Provide the [x, y] coordinate of the cell's center where the given text is located.  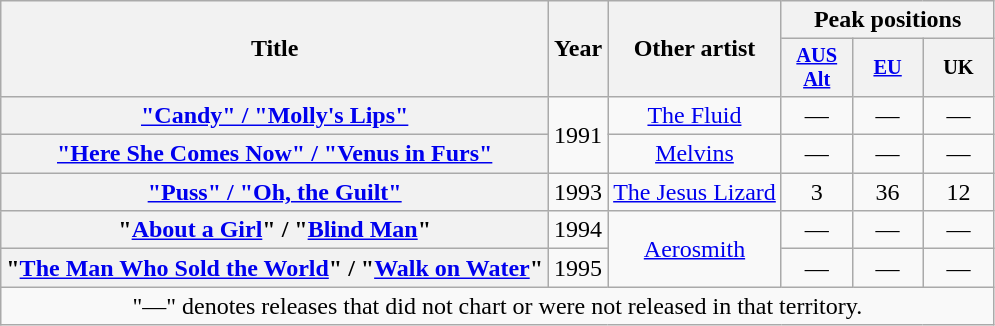
1991 [578, 134]
12 [958, 192]
The Fluid [695, 115]
Peak positions [888, 20]
1994 [578, 230]
Title [275, 49]
1993 [578, 192]
The Jesus Lizard [695, 192]
"About a Girl" / "Blind Man" [275, 230]
AUSAlt [816, 68]
Year [578, 49]
36 [888, 192]
EU [888, 68]
"Candy" / "Molly's Lips" [275, 115]
Melvins [695, 154]
Other artist [695, 49]
"The Man Who Sold the World" / "Walk on Water" [275, 268]
UK [958, 68]
"Puss" / "Oh, the Guilt" [275, 192]
1995 [578, 268]
Aerosmith [695, 249]
"Here She Comes Now" / "Venus in Furs" [275, 154]
3 [816, 192]
"—" denotes releases that did not chart or were not released in that territory. [498, 306]
